Search for the cell housing the specified text and yield its (X, Y) center coordinate. 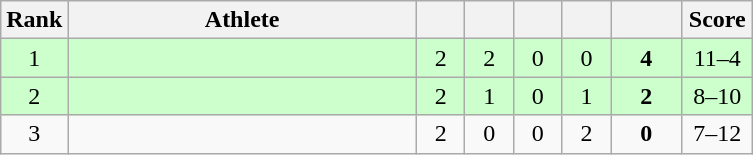
8–10 (718, 96)
Athlete (242, 20)
4 (646, 58)
Rank (34, 20)
7–12 (718, 134)
Score (718, 20)
3 (34, 134)
11–4 (718, 58)
